Pinpoint the cell where the given text exists, returning its (X, Y) midpoint coordinate. 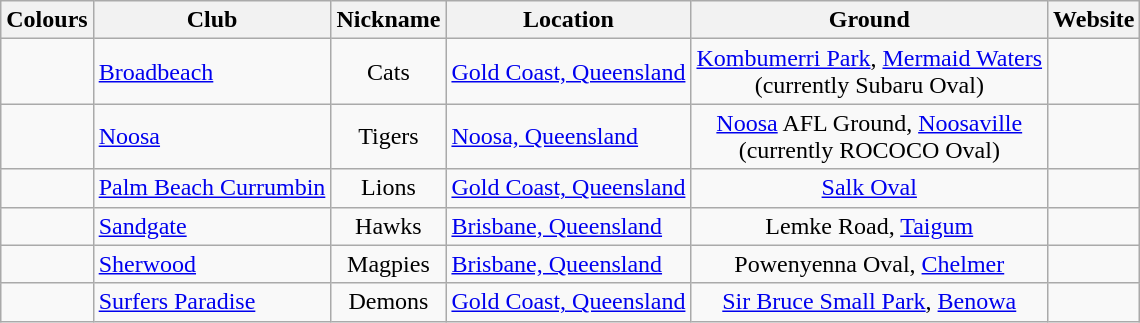
Surfers Paradise (212, 302)
Tigers (388, 136)
Demons (388, 302)
Cats (388, 72)
Noosa, Queensland (568, 136)
Sherwood (212, 264)
Sandgate (212, 226)
Nickname (388, 20)
Powenyenna Oval, Chelmer (870, 264)
Location (568, 20)
Broadbeach (212, 72)
Salk Oval (870, 188)
Lemke Road, Taigum (870, 226)
Lions (388, 188)
Ground (870, 20)
Magpies (388, 264)
Palm Beach Currumbin (212, 188)
Hawks (388, 226)
Noosa AFL Ground, Noosaville (currently ROCOCO Oval) (870, 136)
Noosa (212, 136)
Colours (47, 20)
Kombumerri Park, Mermaid Waters (currently Subaru Oval) (870, 72)
Website (1094, 20)
Club (212, 20)
Sir Bruce Small Park, Benowa (870, 302)
